For the text-containing cell, return its midpoint in [X, Y] coordinate format. 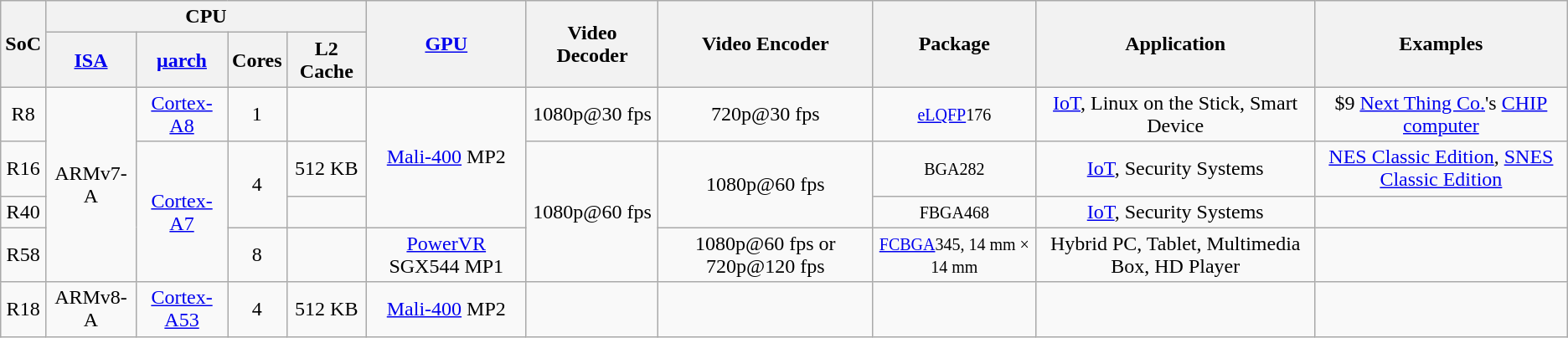
720p@30 fps [766, 114]
eLQFP176 [955, 114]
L2 Cache [327, 60]
ARMv8-A [90, 310]
Video Decoder [592, 44]
R16 [23, 169]
IoT, Linux on the Stick, Smart Device [1176, 114]
R8 [23, 114]
Package [955, 44]
1 [258, 114]
R18 [23, 310]
Hybrid PC, Tablet, Multimedia Box, HD Player [1176, 254]
1080p@30 fps [592, 114]
μarch [183, 60]
R58 [23, 254]
Video Encoder [766, 44]
Cortex-A8 [183, 114]
8 [258, 254]
Application [1176, 44]
ISA [90, 60]
BGA282 [955, 169]
Cores [258, 60]
$9 Next Thing Co.'s CHIP computer [1442, 114]
PowerVR SGX544 MP1 [446, 254]
GPU [446, 44]
NES Classic Edition, SNES Classic Edition [1442, 169]
Cortex-A53 [183, 310]
CPU [206, 17]
ARMv7-A [90, 184]
FBGA468 [955, 212]
SoC [23, 44]
Cortex-A7 [183, 212]
Examples [1442, 44]
FCBGA345, 14 mm × 14 mm [955, 254]
R40 [23, 212]
1080p@60 fps or 720p@120 fps [766, 254]
